Search for the cell housing the specified text and yield its [X, Y] center coordinate. 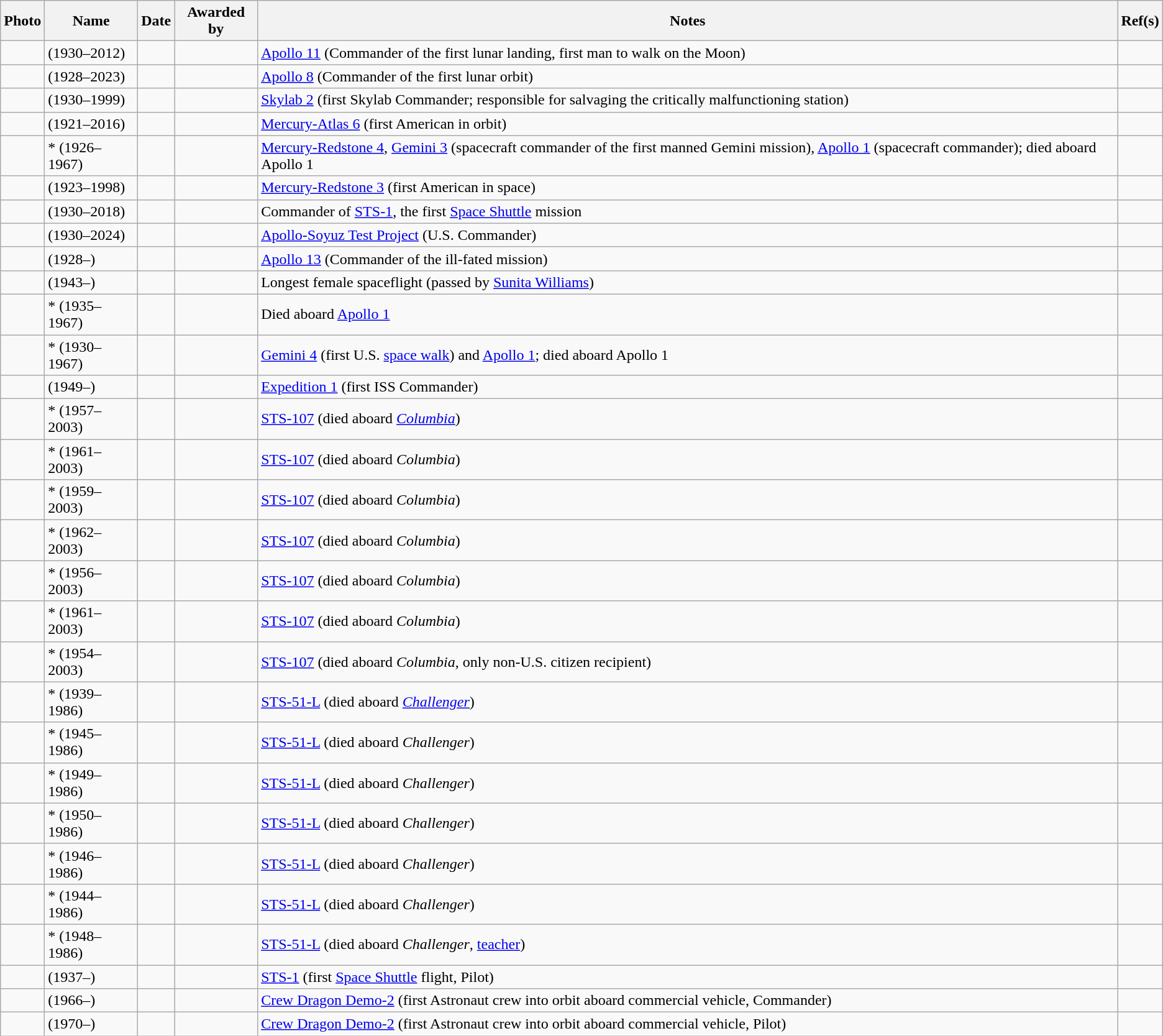
Crew Dragon Demo-2 (first Astronaut crew into orbit aboard commercial vehicle, Commander) [688, 1001]
(1930–2012) [91, 53]
* (1950–1986) [91, 823]
(1928–2023) [91, 76]
* (1956–2003) [91, 580]
Awarded by [216, 21]
* (1948–1986) [91, 945]
* (1957–2003) [91, 419]
Expedition 1 (first ISS Commander) [688, 387]
Photo [22, 21]
Name [91, 21]
STS-1 (first Space Shuttle flight, Pilot) [688, 976]
* (1944–1986) [91, 904]
(1930–2018) [91, 211]
Date [157, 21]
(1923–1998) [91, 188]
* (1930–1967) [91, 354]
* (1946–1986) [91, 864]
(1930–1999) [91, 100]
* (1959–2003) [91, 500]
Apollo-Soyuz Test Project (U.S. Commander) [688, 235]
Mercury-Redstone 4, Gemini 3 (spacecraft commander of the first manned Gemini mission), Apollo 1 (spacecraft commander); died aboard Apollo 1 [688, 155]
Mercury-Atlas 6 (first American in orbit) [688, 124]
* (1954–2003) [91, 661]
Notes [688, 21]
(1970–) [91, 1024]
STS-51-L (died aboard Challenger, teacher) [688, 945]
Crew Dragon Demo-2 (first Astronaut crew into orbit aboard commercial vehicle, Pilot) [688, 1024]
* (1935–1967) [91, 314]
Apollo 8 (Commander of the first lunar orbit) [688, 76]
(1937–) [91, 976]
(1966–) [91, 1001]
Died aboard Apollo 1 [688, 314]
(1921–2016) [91, 124]
* (1962–2003) [91, 541]
Longest female spaceflight (passed by Sunita Williams) [688, 282]
Skylab 2 (first Skylab Commander; responsible for salvaging the critically malfunctioning station) [688, 100]
(1943–) [91, 282]
* (1939–1986) [91, 702]
* (1926–1967) [91, 155]
Mercury-Redstone 3 (first American in space) [688, 188]
* (1949–1986) [91, 783]
STS-107 (died aboard Columbia, only non-U.S. citizen recipient) [688, 661]
* (1945–1986) [91, 742]
Apollo 11 (Commander of the first lunar landing, first man to walk on the Moon) [688, 53]
Ref(s) [1140, 21]
(1949–) [91, 387]
Commander of STS-1, the first Space Shuttle mission [688, 211]
(1928–) [91, 259]
(1930–2024) [91, 235]
Gemini 4 (first U.S. space walk) and Apollo 1; died aboard Apollo 1 [688, 354]
Apollo 13 (Commander of the ill-fated mission) [688, 259]
